Return [X, Y] of the center of cell containing provided text 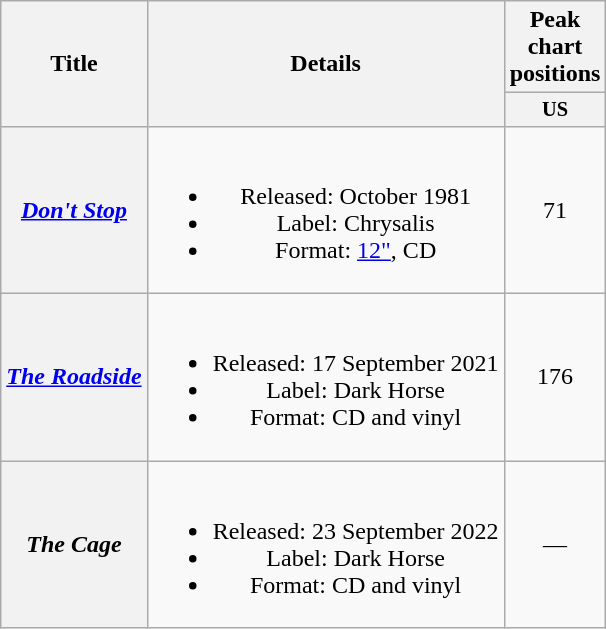
71 [555, 210]
Don't Stop [74, 210]
Peak chart positions [555, 47]
Released: 17 September 2021Label: Dark HorseFormat: CD and vinyl [326, 378]
Released: 23 September 2022Label: Dark HorseFormat: CD and vinyl [326, 544]
— [555, 544]
Details [326, 64]
The Roadside [74, 378]
Title [74, 64]
Released: October 1981Label: ChrysalisFormat: 12", CD [326, 210]
The Cage [74, 544]
176 [555, 378]
US [555, 110]
